Pinpoint the cell where the given text exists, returning its (x, y) midpoint coordinate. 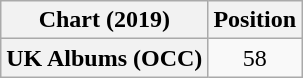
58 (255, 58)
Position (255, 20)
UK Albums (OCC) (104, 58)
Chart (2019) (104, 20)
